Capture the cell that displays the provided text and extract its (x, y) central coordinate. 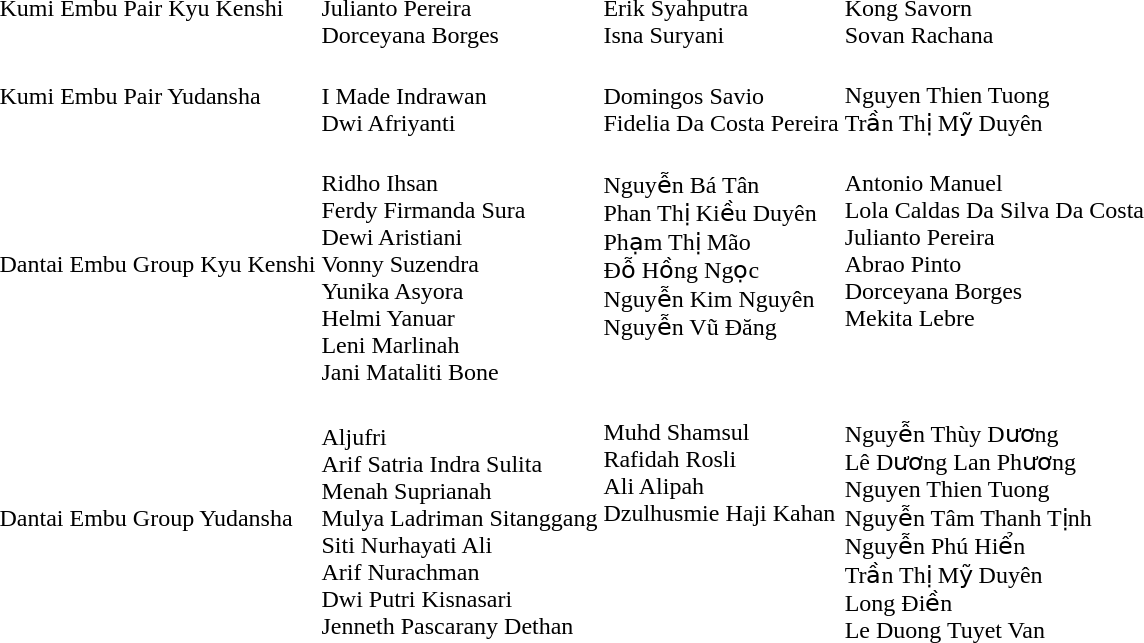
Domingos SavioFidelia Da Costa Pereira (721, 96)
Nguyễn Bá TânPhan Thị Kiều DuyênPhạm Thị MãoĐỗ Hồng NgọcNguyễn Kim NguyênNguyễn Vũ Đăng (721, 265)
Ridho IhsanFerdy Firmanda SuraDewi AristianiVonny SuzendraYunika AsyoraHelmi YanuarLeni MarlinahJani Mataliti Bone (460, 265)
I Made IndrawanDwi Afriyanti (460, 96)
